From the cell containing the given text, extract its center point as [X, Y] coordinate. 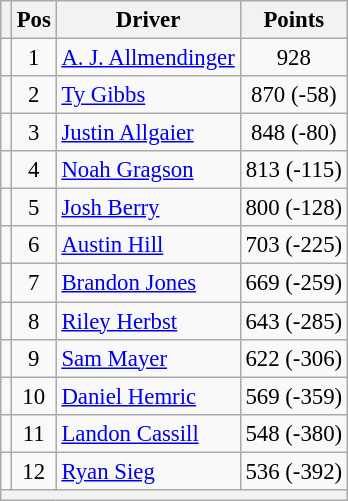
2 [34, 95]
669 (-259) [294, 283]
Points [294, 20]
Ty Gibbs [148, 95]
6 [34, 245]
Justin Allgaier [148, 133]
Daniel Hemric [148, 396]
548 (-380) [294, 433]
Sam Mayer [148, 358]
703 (-225) [294, 245]
813 (-115) [294, 170]
4 [34, 170]
11 [34, 433]
10 [34, 396]
Josh Berry [148, 208]
1 [34, 58]
800 (-128) [294, 208]
870 (-58) [294, 95]
5 [34, 208]
848 (-80) [294, 133]
Pos [34, 20]
Riley Herbst [148, 321]
12 [34, 471]
536 (-392) [294, 471]
569 (-359) [294, 396]
Landon Cassill [148, 433]
Driver [148, 20]
643 (-285) [294, 321]
Ryan Sieg [148, 471]
Austin Hill [148, 245]
Noah Gragson [148, 170]
928 [294, 58]
A. J. Allmendinger [148, 58]
7 [34, 283]
Brandon Jones [148, 283]
3 [34, 133]
622 (-306) [294, 358]
8 [34, 321]
9 [34, 358]
